Extract the (X, Y) coordinate from the center of the cell holding the provided text.  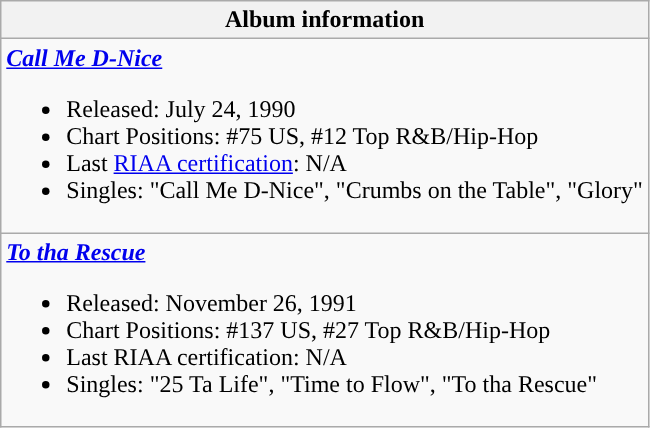
Album information (325, 20)
